For the text-containing cell, return its midpoint in (x, y) coordinate format. 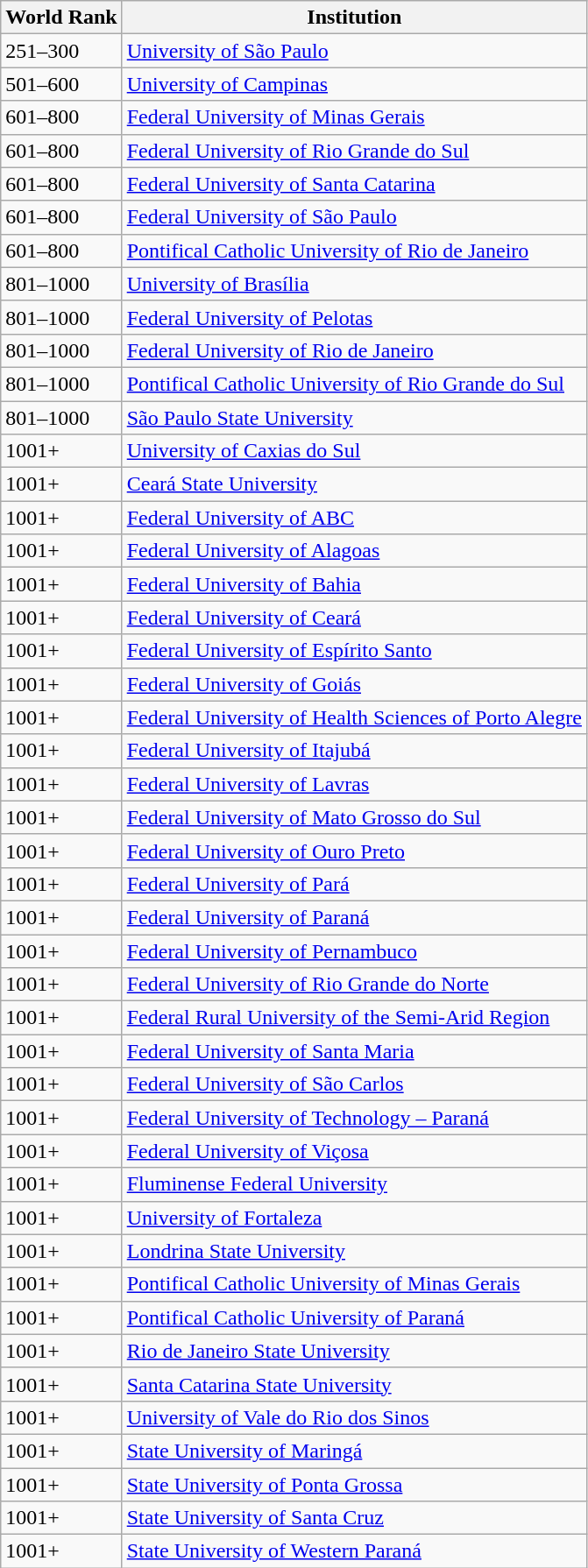
Federal University of Lavras (354, 784)
University of Vale do Rio dos Sinos (354, 1417)
São Paulo State University (354, 418)
Federal University of Pernambuco (354, 950)
Pontifical Catholic University of Minas Gerais (354, 1284)
Federal University of São Carlos (354, 1084)
Pontifical Catholic University of Rio de Janeiro (354, 251)
Federal University of Rio de Janeiro (354, 350)
501–600 (61, 84)
State University of Ponta Grossa (354, 1485)
Federal University of Rio Grande do Norte (354, 985)
Rio de Janeiro State University (354, 1351)
State University of Santa Cruz (354, 1518)
University of Fortaleza (354, 1218)
Federal University of Itajubá (354, 751)
Federal University of Pelotas (354, 317)
Federal University of Pará (354, 884)
Federal University of ABC (354, 518)
Federal University of Santa Maria (354, 1051)
University of Caxias do Sul (354, 451)
Federal University of Minas Gerais (354, 117)
Federal University of Espírito Santo (354, 651)
Federal University of Rio Grande do Sul (354, 151)
Fluminense Federal University (354, 1184)
Santa Catarina State University (354, 1384)
Federal University of Viçosa (354, 1151)
Londrina State University (354, 1251)
State University of Western Paraná (354, 1551)
Federal University of Bahia (354, 584)
Federal University of Goiás (354, 684)
University of Brasília (354, 284)
Ceará State University (354, 484)
Pontifical Catholic University of Rio Grande do Sul (354, 384)
University of São Paulo (354, 51)
Federal University of Alagoas (354, 551)
University of Campinas (354, 84)
State University of Maringá (354, 1451)
Institution (354, 18)
251–300 (61, 51)
Federal University of Technology – Paraná (354, 1118)
Federal University of Ouro Preto (354, 851)
Federal University of Santa Catarina (354, 184)
Federal University of Paraná (354, 917)
Federal University of Health Sciences of Porto Alegre (354, 717)
Federal University of São Paulo (354, 217)
Federal University of Ceará (354, 618)
Federal University of Mato Grosso do Sul (354, 817)
Federal Rural University of the Semi-Arid Region (354, 1018)
Pontifical Catholic University of Paraná (354, 1317)
World Rank (61, 18)
